Output the (x, y) coordinate of the center of the cell containing the given text.  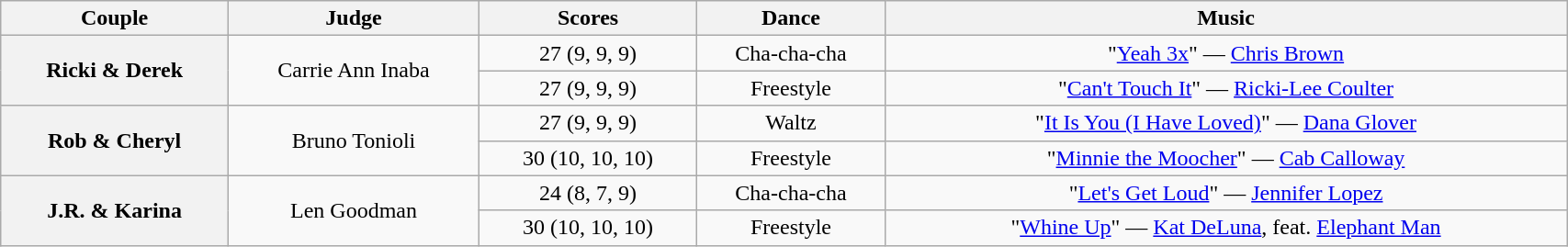
J.R. & Karina (115, 210)
Music (1225, 18)
Couple (115, 18)
Scores (588, 18)
"Yeah 3x" — Chris Brown (1225, 53)
Dance (792, 18)
Carrie Ann Inaba (353, 71)
Judge (353, 18)
"Minnie the Moocher" — Cab Calloway (1225, 158)
Rob & Cheryl (115, 140)
Ricki & Derek (115, 71)
24 (8, 7, 9) (588, 193)
Bruno Tonioli (353, 140)
Len Goodman (353, 210)
"It Is You (I Have Loved)" — Dana Glover (1225, 123)
Waltz (792, 123)
"Whine Up" — Kat DeLuna, feat. Elephant Man (1225, 228)
"Can't Touch It" — Ricki-Lee Coulter (1225, 88)
"Let's Get Loud" — Jennifer Lopez (1225, 193)
